Extract the [X, Y] coordinate from the center of the cell holding the provided text.  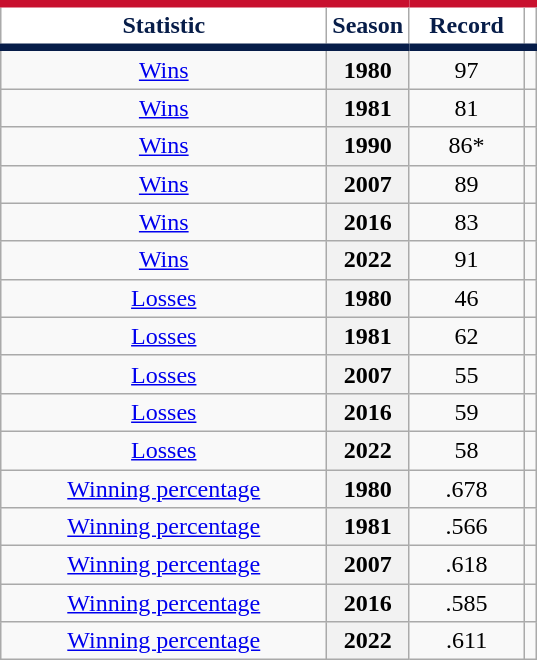
.618 [467, 565]
Statistic [164, 26]
.585 [467, 603]
.678 [467, 489]
86* [467, 146]
Record [467, 26]
97 [467, 68]
81 [467, 108]
62 [467, 336]
Season [368, 26]
91 [467, 260]
83 [467, 222]
55 [467, 374]
46 [467, 298]
58 [467, 450]
.611 [467, 641]
89 [467, 184]
59 [467, 412]
1990 [368, 146]
.566 [467, 527]
